Scan for the cell matching the given text and deliver its (X, Y) coordinate at center. 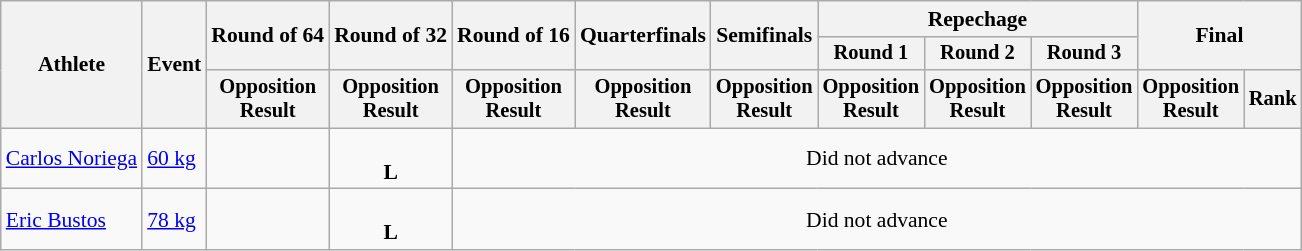
Round 1 (872, 54)
Round 3 (1084, 54)
Event (174, 64)
Round of 64 (268, 36)
78 kg (174, 220)
Round of 32 (390, 36)
Eric Bustos (72, 220)
Semifinals (764, 36)
Round 2 (978, 54)
Rank (1273, 99)
60 kg (174, 158)
Final (1219, 36)
Round of 16 (514, 36)
Repechage (978, 19)
Carlos Noriega (72, 158)
Athlete (72, 64)
Quarterfinals (643, 36)
